Scan for the cell matching the given text and deliver its [X, Y] coordinate at center. 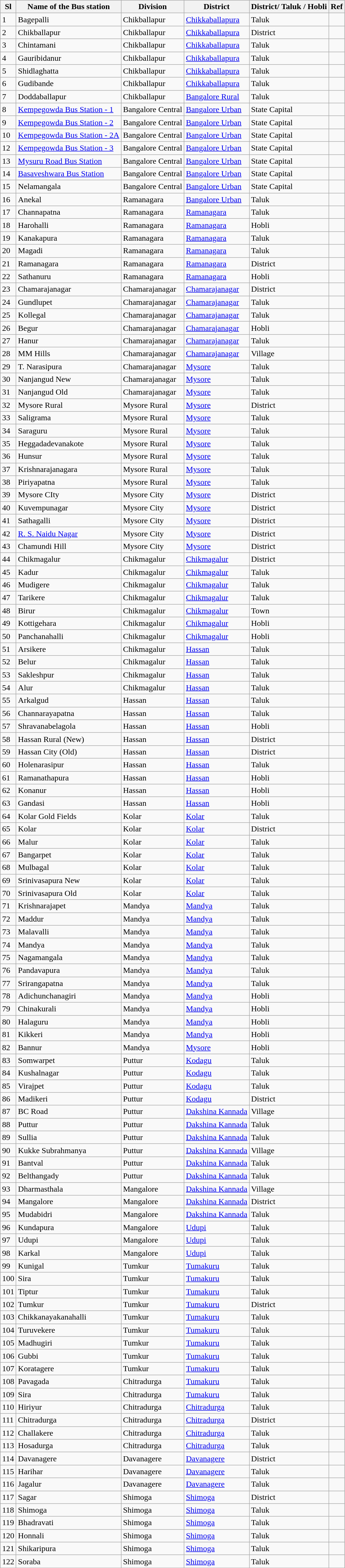
Harohalli [69, 225]
Pandavapura [69, 970]
121 [8, 1548]
MM Hills [69, 353]
93 [8, 1189]
Nagamangala [69, 957]
Adichunchanagiri [69, 996]
38 [8, 482]
Belthangady [69, 1176]
Mysuru Road Bus Station [69, 161]
46 [8, 585]
Kempegowda Bus Station - 2 [69, 122]
100 [8, 1279]
28 [8, 353]
2 [8, 32]
Madikeri [69, 1099]
Kuvempunagar [69, 508]
37 [8, 469]
Kadur [69, 572]
Town [289, 611]
Sathanuru [69, 276]
104 [8, 1330]
41 [8, 521]
114 [8, 1459]
80 [8, 1022]
107 [8, 1368]
33 [8, 418]
Kolar Gold Fields [69, 816]
Kollegal [69, 315]
3 [8, 45]
Bagepalli [69, 20]
118 [8, 1510]
Harihar [69, 1471]
76 [8, 970]
92 [8, 1176]
Nanjangud New [69, 379]
Kottigehara [69, 623]
81 [8, 1035]
70 [8, 893]
Name of the Bus station [69, 7]
Begur [69, 328]
55 [8, 700]
Mudigere [69, 585]
Madhugiri [69, 1343]
97 [8, 1240]
66 [8, 842]
95 [8, 1215]
Bangarpet [69, 855]
Pavagada [69, 1381]
Anekal [69, 200]
Panchanahalli [69, 636]
Halaguru [69, 1022]
Hunsur [69, 456]
111 [8, 1420]
Basaveshwara Bus Station [69, 174]
Ref [337, 7]
85 [8, 1086]
Bantval [69, 1163]
Kikkeri [69, 1035]
102 [8, 1304]
72 [8, 919]
Division [153, 7]
Magadi [69, 251]
Saraguru [69, 431]
Shidlaghatta [69, 71]
29 [8, 366]
42 [8, 533]
Doddaballapur [69, 97]
96 [8, 1227]
60 [8, 765]
Chintamani [69, 45]
36 [8, 456]
Hosadurga [69, 1446]
101 [8, 1292]
Bannur [69, 1047]
94 [8, 1202]
Chinakurali [69, 1009]
Holenarasipur [69, 765]
Kempegowda Bus Station - 3 [69, 148]
74 [8, 945]
Malur [69, 842]
Hanur [69, 341]
58 [8, 739]
Hassan Rural (New) [69, 739]
Challakere [69, 1433]
116 [8, 1484]
Gubbi [69, 1356]
Hassan City (Old) [69, 752]
40 [8, 508]
Bhadravati [69, 1523]
Kempegowda Bus Station - 1 [69, 109]
Ramanathapura [69, 777]
15 [8, 187]
Kunigal [69, 1266]
19 [8, 238]
14 [8, 174]
90 [8, 1150]
6 [8, 84]
53 [8, 675]
69 [8, 880]
63 [8, 803]
Channarayapatna [69, 713]
Shravanabelagola [69, 726]
BC Road [69, 1112]
67 [8, 855]
82 [8, 1047]
Kundapura [69, 1227]
Kukke Subrahmanya [69, 1150]
115 [8, 1471]
Shikaripura [69, 1548]
Mysore CIty [69, 495]
27 [8, 341]
Gundlupet [69, 302]
Birur [69, 611]
R. S. Naidu Nagar [69, 533]
65 [8, 829]
62 [8, 791]
Gandasi [69, 803]
Sathagalli [69, 521]
Maddur [69, 919]
Alur [69, 688]
Sagar [69, 1497]
87 [8, 1112]
Kempegowda Bus Station - 2A [69, 135]
Konanur [69, 791]
8 [8, 109]
99 [8, 1266]
78 [8, 996]
32 [8, 405]
Turuvekere [69, 1330]
21 [8, 264]
Sl [8, 7]
Saligrama [69, 418]
30 [8, 379]
Heggadadevanakote [69, 444]
98 [8, 1253]
District/ Taluk / Hobli [289, 7]
103 [8, 1317]
Belur [69, 662]
Krishnarajapet [69, 906]
Soraba [69, 1561]
Kanakapura [69, 238]
117 [8, 1497]
7 [8, 97]
84 [8, 1073]
120 [8, 1536]
50 [8, 636]
Arkalgud [69, 700]
Sakleshpur [69, 675]
23 [8, 289]
24 [8, 302]
Hiriyur [69, 1407]
89 [8, 1137]
109 [8, 1394]
52 [8, 662]
119 [8, 1523]
83 [8, 1060]
5 [8, 71]
Mudabidri [69, 1215]
Koratagere [69, 1368]
Virajpet [69, 1086]
88 [8, 1124]
48 [8, 611]
16 [8, 200]
47 [8, 598]
Jagalur [69, 1484]
20 [8, 251]
43 [8, 546]
Tiptur [69, 1292]
Malavalli [69, 932]
73 [8, 932]
56 [8, 713]
Piriyapatna [69, 482]
Chamundi Hill [69, 546]
Sullia [69, 1137]
17 [8, 212]
Bangalore Rural [217, 97]
110 [8, 1407]
91 [8, 1163]
61 [8, 777]
35 [8, 444]
122 [8, 1561]
71 [8, 906]
25 [8, 315]
Arsikere [69, 649]
T. Narasipura [69, 366]
Kushalnagar [69, 1073]
Gauribidanur [69, 58]
22 [8, 276]
31 [8, 392]
9 [8, 122]
108 [8, 1381]
4 [8, 58]
Tarikere [69, 598]
34 [8, 431]
Channapatna [69, 212]
Nanjangud Old [69, 392]
79 [8, 1009]
68 [8, 868]
Srirangapatna [69, 983]
Nelamangala [69, 187]
26 [8, 328]
Gudibande [69, 84]
86 [8, 1099]
12 [8, 148]
13 [8, 161]
Srinivasapura New [69, 880]
106 [8, 1356]
54 [8, 688]
112 [8, 1433]
Krishnarajanagara [69, 469]
59 [8, 752]
Mulbagal [69, 868]
75 [8, 957]
105 [8, 1343]
1 [8, 20]
77 [8, 983]
Honnali [69, 1536]
Dharmasthala [69, 1189]
45 [8, 572]
51 [8, 649]
Chikkanayakanahalli [69, 1317]
44 [8, 559]
39 [8, 495]
64 [8, 816]
Somwarpet [69, 1060]
57 [8, 726]
49 [8, 623]
10 [8, 135]
Srinivasapura Old [69, 893]
113 [8, 1446]
Karkal [69, 1253]
18 [8, 225]
